Identify which cell holds the provided text, then report its [x, y] central coordinate. 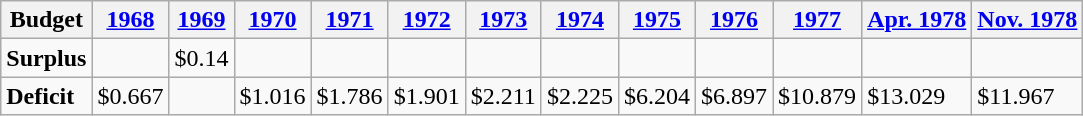
$1.786 [350, 96]
1969 [202, 20]
$11.967 [1028, 96]
$10.879 [818, 96]
1971 [350, 20]
1973 [503, 20]
$0.14 [202, 58]
$6.897 [734, 96]
1975 [656, 20]
1976 [734, 20]
$1.016 [272, 96]
Apr. 1978 [917, 20]
Budget [46, 20]
$1.901 [426, 96]
$2.225 [580, 96]
Surplus [46, 58]
1977 [818, 20]
$0.667 [130, 96]
Nov. 1978 [1028, 20]
1968 [130, 20]
1974 [580, 20]
$6.204 [656, 96]
Deficit [46, 96]
1970 [272, 20]
$2.211 [503, 96]
1972 [426, 20]
$13.029 [917, 96]
